Scan for the cell matching the given text and deliver its (x, y) coordinate at center. 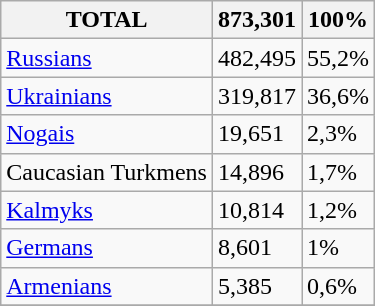
2,3% (338, 134)
100% (338, 20)
1,7% (338, 172)
Armenians (107, 286)
Russians (107, 58)
0,6% (338, 286)
36,6% (338, 96)
19,651 (256, 134)
873,301 (256, 20)
5,385 (256, 286)
14,896 (256, 172)
TOTAL (107, 20)
Germans (107, 248)
Ukrainians (107, 96)
319,817 (256, 96)
10,814 (256, 210)
Kalmyks (107, 210)
8,601 (256, 248)
55,2% (338, 58)
1% (338, 248)
Nogais (107, 134)
482,495 (256, 58)
1,2% (338, 210)
Caucasian Turkmens (107, 172)
